Provide the [X, Y] coordinate of the cell's center where the given text is located.  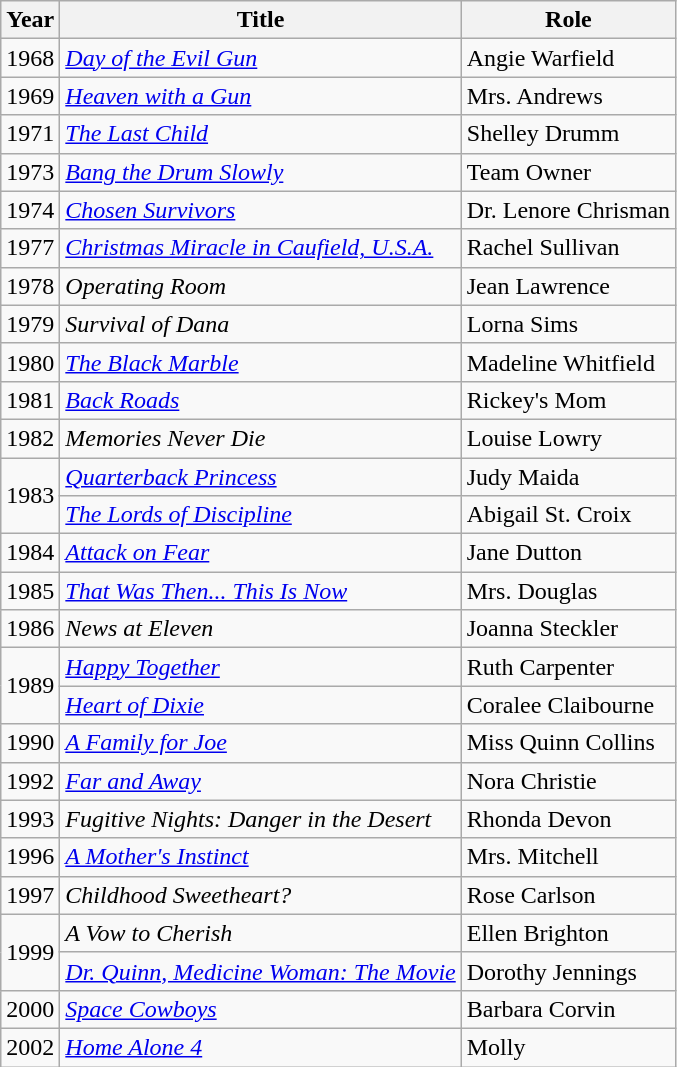
1986 [30, 629]
1978 [30, 286]
Year [30, 20]
Lorna Sims [568, 324]
1996 [30, 857]
Barbara Corvin [568, 1009]
Mrs. Mitchell [568, 857]
Team Owner [568, 172]
Coralee Claibourne [568, 705]
2002 [30, 1047]
Survival of Dana [260, 324]
1989 [30, 686]
1974 [30, 210]
Jean Lawrence [568, 286]
1973 [30, 172]
1977 [30, 248]
The Black Marble [260, 362]
A Vow to Cherish [260, 933]
A Mother's Instinct [260, 857]
Louise Lowry [568, 438]
1999 [30, 952]
Dr. Lenore Chrisman [568, 210]
Day of the Evil Gun [260, 58]
Attack on Fear [260, 553]
Chosen Survivors [260, 210]
Happy Together [260, 667]
1984 [30, 553]
Nora Christie [568, 781]
1981 [30, 400]
Jane Dutton [568, 553]
Space Cowboys [260, 1009]
Role [568, 20]
Joanna Steckler [568, 629]
Heaven with a Gun [260, 96]
Dorothy Jennings [568, 971]
1992 [30, 781]
The Last Child [260, 134]
Shelley Drumm [568, 134]
Ellen Brighton [568, 933]
Abigail St. Croix [568, 515]
1971 [30, 134]
Heart of Dixie [260, 705]
1982 [30, 438]
1983 [30, 496]
Dr. Quinn, Medicine Woman: The Movie [260, 971]
Childhood Sweetheart? [260, 895]
1969 [30, 96]
1997 [30, 895]
Fugitive Nights: Danger in the Desert [260, 819]
1985 [30, 591]
Operating Room [260, 286]
Quarterback Princess [260, 477]
Rhonda Devon [568, 819]
Angie Warfield [568, 58]
1979 [30, 324]
Molly [568, 1047]
Far and Away [260, 781]
1968 [30, 58]
A Family for Joe [260, 743]
Mrs. Douglas [568, 591]
Home Alone 4 [260, 1047]
1993 [30, 819]
Mrs. Andrews [568, 96]
Bang the Drum Slowly [260, 172]
The Lords of Discipline [260, 515]
Christmas Miracle in Caufield, U.S.A. [260, 248]
Rickey's Mom [568, 400]
2000 [30, 1009]
Ruth Carpenter [568, 667]
Miss Quinn Collins [568, 743]
Madeline Whitfield [568, 362]
Judy Maida [568, 477]
Rose Carlson [568, 895]
Back Roads [260, 400]
News at Eleven [260, 629]
1980 [30, 362]
That Was Then... This Is Now [260, 591]
Rachel Sullivan [568, 248]
1990 [30, 743]
Memories Never Die [260, 438]
Title [260, 20]
